For the text-containing cell, return its midpoint in (X, Y) coordinate format. 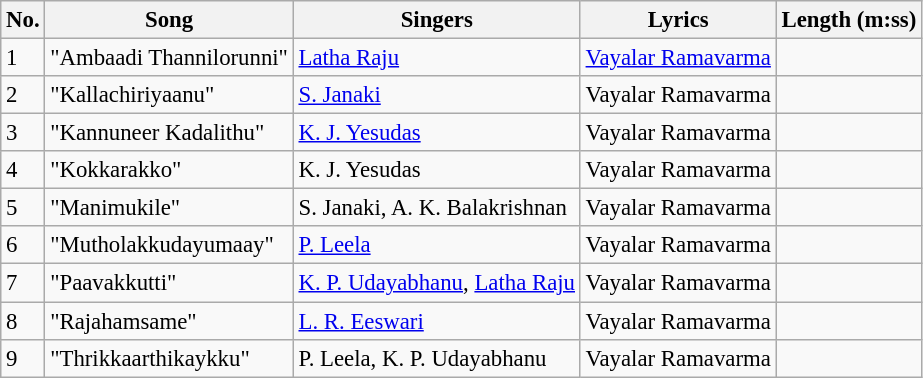
Singers (436, 20)
"Mutholakkudayumaay" (169, 245)
1 (23, 58)
"Ambaadi Thannilorunni" (169, 58)
L. R. Eeswari (436, 321)
Song (169, 20)
4 (23, 170)
"Paavakkutti" (169, 283)
P. Leela (436, 245)
"Thrikkaarthikaykku" (169, 358)
3 (23, 133)
8 (23, 321)
P. Leela, K. P. Udayabhanu (436, 358)
S. Janaki, A. K. Balakrishnan (436, 208)
"Kallachiriyaanu" (169, 95)
2 (23, 95)
6 (23, 245)
"Manimukile" (169, 208)
7 (23, 283)
9 (23, 358)
Lyrics (678, 20)
"Kannuneer Kadalithu" (169, 133)
"Kokkarakko" (169, 170)
"Rajahamsame" (169, 321)
No. (23, 20)
S. Janaki (436, 95)
5 (23, 208)
Latha Raju (436, 58)
K. P. Udayabhanu, Latha Raju (436, 283)
Length (m:ss) (848, 20)
